Find where the given text appears and provide that cell's center as [x, y] coordinate. 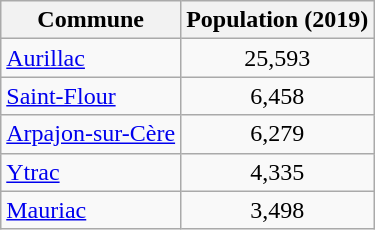
Arpajon-sur-Cère [91, 134]
Ytrac [91, 172]
Commune [91, 20]
6,279 [278, 134]
Aurillac [91, 58]
25,593 [278, 58]
4,335 [278, 172]
Saint-Flour [91, 96]
Mauriac [91, 210]
3,498 [278, 210]
6,458 [278, 96]
Population (2019) [278, 20]
